Identify which cell holds the provided text, then report its (x, y) central coordinate. 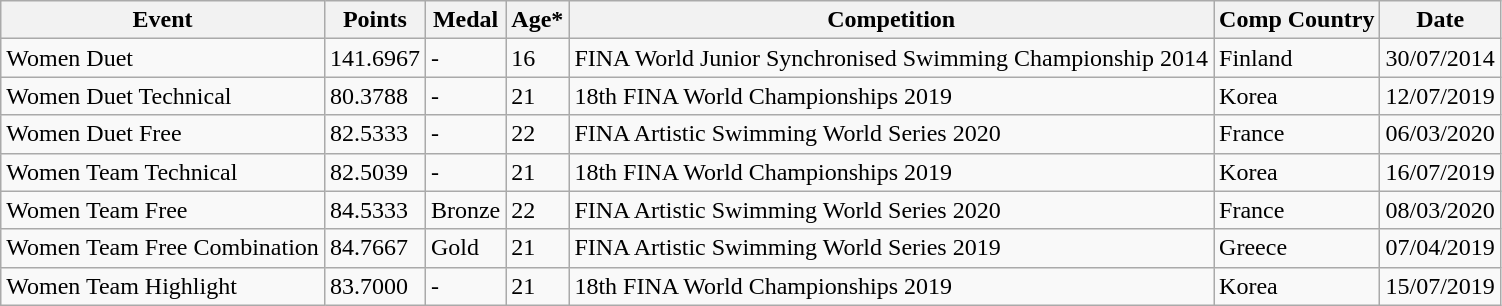
Women Team Free Combination (163, 248)
Greece (1297, 248)
Gold (465, 248)
Women Duet Free (163, 134)
Event (163, 20)
08/03/2020 (1440, 210)
141.6967 (374, 58)
FINA World Junior Synchronised Swimming Championship 2014 (892, 58)
80.3788 (374, 96)
84.5333 (374, 210)
Women Team Technical (163, 172)
Women Team Free (163, 210)
Medal (465, 20)
07/04/2019 (1440, 248)
30/07/2014 (1440, 58)
Finland (1297, 58)
82.5333 (374, 134)
16 (538, 58)
Women Team Highlight (163, 286)
15/07/2019 (1440, 286)
Comp Country (1297, 20)
Bronze (465, 210)
16/07/2019 (1440, 172)
83.7000 (374, 286)
12/07/2019 (1440, 96)
82.5039 (374, 172)
Women Duet (163, 58)
06/03/2020 (1440, 134)
Age* (538, 20)
Date (1440, 20)
Points (374, 20)
84.7667 (374, 248)
Competition (892, 20)
FINA Artistic Swimming World Series 2019 (892, 248)
Women Duet Technical (163, 96)
